Identify which cell holds the provided text, then report its (X, Y) central coordinate. 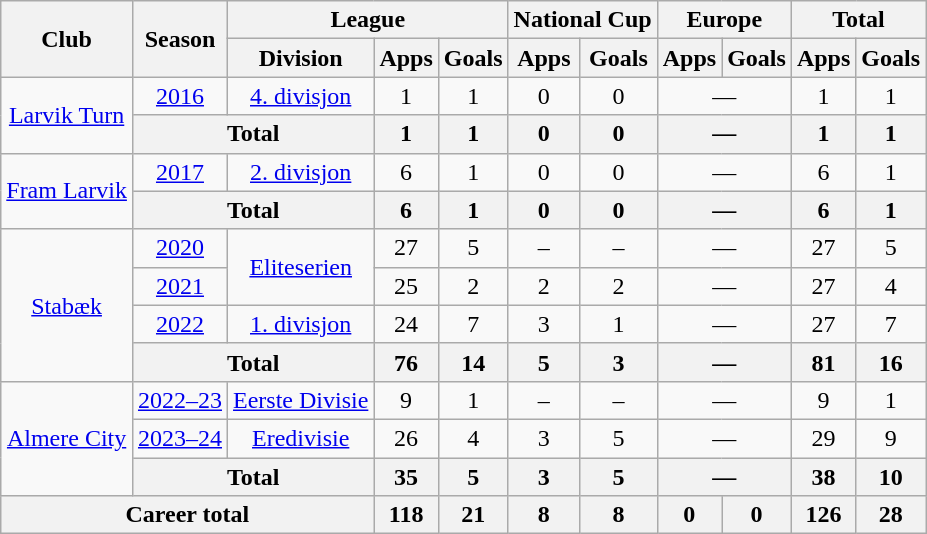
26 (406, 438)
Eerste Divisie (301, 400)
2021 (180, 286)
2022–23 (180, 400)
Almere City (67, 438)
2017 (180, 172)
2020 (180, 248)
Larvik Turn (67, 115)
National Cup (582, 20)
28 (891, 515)
25 (406, 286)
Stabæk (67, 305)
Eliteserien (301, 267)
29 (823, 438)
76 (406, 362)
2022 (180, 324)
2016 (180, 96)
35 (406, 477)
Europe (724, 20)
1. divisjon (301, 324)
Fram Larvik (67, 191)
Season (180, 39)
14 (473, 362)
League (368, 20)
24 (406, 324)
16 (891, 362)
Division (301, 58)
2. divisjon (301, 172)
Eredivisie (301, 438)
10 (891, 477)
Career total (188, 515)
Club (67, 39)
126 (823, 515)
118 (406, 515)
21 (473, 515)
81 (823, 362)
38 (823, 477)
4. divisjon (301, 96)
2023–24 (180, 438)
